Locate the cell with the specified text and output its [x, y] center coordinate. 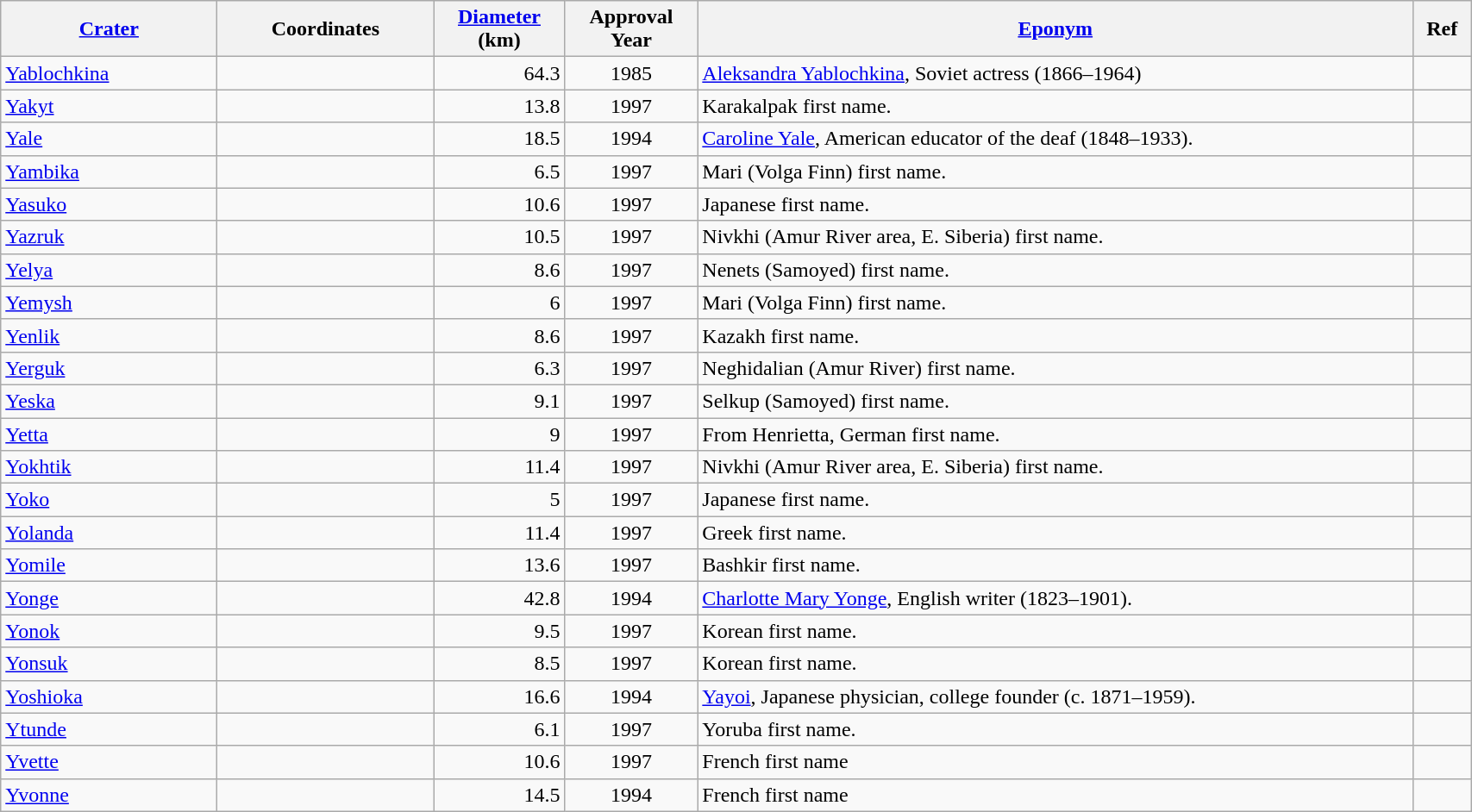
Yayoi, Japanese physician, college founder (c. 1871–1959). [1055, 696]
Greek first name. [1055, 533]
Yonok [109, 631]
16.6 [499, 696]
6 [499, 303]
Yenlik [109, 335]
5 [499, 500]
1985 [631, 73]
13.6 [499, 565]
Yemysh [109, 303]
6.1 [499, 729]
Nenets (Samoyed) first name. [1055, 270]
Eponym [1055, 29]
From Henrietta, German first name. [1055, 434]
Yonsuk [109, 664]
Yokhtik [109, 467]
Charlotte Mary Yonge, English writer (1823–1901). [1055, 598]
Yolanda [109, 533]
Yoruba first name. [1055, 729]
Diameter(km) [499, 29]
Coordinates [326, 29]
10.5 [499, 237]
Yelya [109, 270]
8.5 [499, 664]
Ref [1442, 29]
ApprovalYear [631, 29]
Yambika [109, 172]
Yonge [109, 598]
9.1 [499, 401]
Yoshioka [109, 696]
Yasuko [109, 204]
Yale [109, 139]
Kazakh first name. [1055, 335]
Yeska [109, 401]
14.5 [499, 795]
Yablochkina [109, 73]
13.8 [499, 106]
Yazruk [109, 237]
Yerguk [109, 368]
Karakalpak first name. [1055, 106]
6.3 [499, 368]
9.5 [499, 631]
6.5 [499, 172]
18.5 [499, 139]
Yvonne [109, 795]
Yomile [109, 565]
Yakyt [109, 106]
Neghidalian (Amur River) first name. [1055, 368]
9 [499, 434]
Bashkir first name. [1055, 565]
Ytunde [109, 729]
42.8 [499, 598]
64.3 [499, 73]
Aleksandra Yablochkina, Soviet actress (1866–1964) [1055, 73]
Yoko [109, 500]
Caroline Yale, American educator of the deaf (1848–1933). [1055, 139]
Crater [109, 29]
Yetta [109, 434]
Selkup (Samoyed) first name. [1055, 401]
Yvette [109, 762]
